Pinpoint the cell where the given text exists, returning its [X, Y] midpoint coordinate. 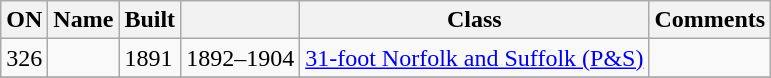
Built [150, 20]
Class [474, 20]
Comments [710, 20]
1891 [150, 58]
Name [84, 20]
ON [24, 20]
326 [24, 58]
1892–1904 [240, 58]
31-foot Norfolk and Suffolk (P&S) [474, 58]
